For the text-containing cell, return its midpoint in [X, Y] coordinate format. 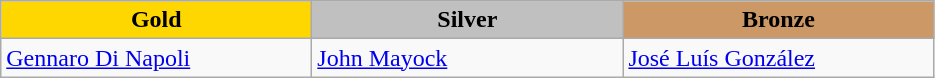
Gold [156, 20]
Bronze [778, 20]
Silver [468, 20]
Gennaro Di Napoli [156, 58]
John Mayock [468, 58]
José Luís González [778, 58]
